Output the [x, y] coordinate of the center of the cell containing the given text.  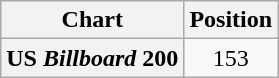
Position [231, 20]
153 [231, 58]
Chart [92, 20]
US Billboard 200 [92, 58]
